Search for the cell housing the specified text and yield its [x, y] center coordinate. 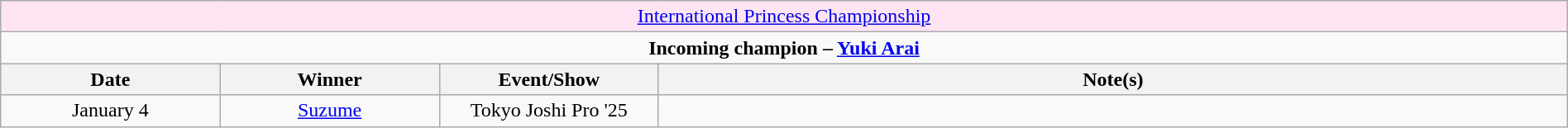
Tokyo Joshi Pro '25 [549, 111]
January 4 [111, 111]
International Princess Championship [784, 17]
Note(s) [1113, 79]
Incoming champion – Yuki Arai [784, 48]
Date [111, 79]
Event/Show [549, 79]
Suzume [329, 111]
Winner [329, 79]
